From the cell containing the given text, extract its center point as (x, y) coordinate. 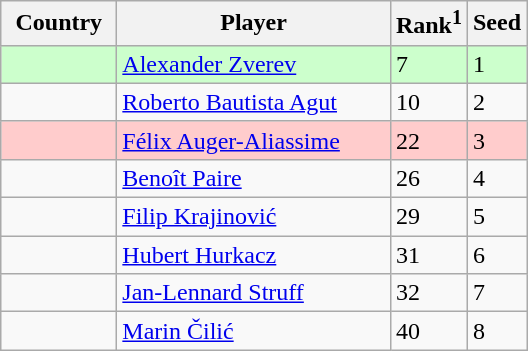
Roberto Bautista Agut (254, 102)
Filip Krajinović (254, 217)
Marin Čilić (254, 331)
Player (254, 24)
Country (59, 24)
Rank1 (428, 24)
22 (428, 140)
31 (428, 255)
Seed (496, 24)
3 (496, 140)
40 (428, 331)
Jan-Lennard Struff (254, 293)
Benoît Paire (254, 178)
4 (496, 178)
2 (496, 102)
10 (428, 102)
32 (428, 293)
8 (496, 331)
Félix Auger-Aliassime (254, 140)
26 (428, 178)
Alexander Zverev (254, 64)
1 (496, 64)
Hubert Hurkacz (254, 255)
5 (496, 217)
29 (428, 217)
6 (496, 255)
